Return the (x, y) coordinate for the center point of the cell that contains the specified text.  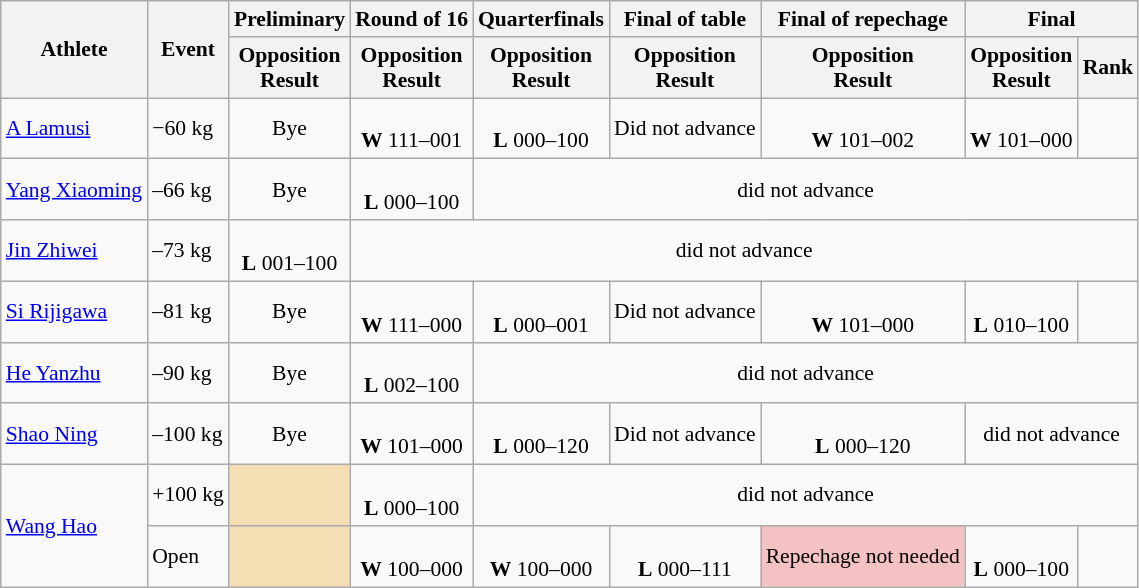
Wang Hao (74, 526)
Athlete (74, 50)
Round of 16 (412, 19)
Final (1052, 19)
–90 kg (188, 372)
W 101–002 (863, 128)
L 000–111 (685, 556)
W 111–001 (412, 128)
Si Rijigawa (74, 312)
−60 kg (188, 128)
Yang Xiaoming (74, 190)
W 111–000 (412, 312)
Rank (1108, 68)
Shao Ning (74, 434)
Jin Zhiwei (74, 250)
L 001–100 (290, 250)
A Lamusi (74, 128)
Quarterfinals (541, 19)
Preliminary (290, 19)
Event (188, 50)
–66 kg (188, 190)
L 010–100 (1022, 312)
–73 kg (188, 250)
Final of repechage (863, 19)
Final of table (685, 19)
Open (188, 556)
+100 kg (188, 496)
He Yanzhu (74, 372)
L 002–100 (412, 372)
Repechage not needed (863, 556)
L 000–001 (541, 312)
–81 kg (188, 312)
–100 kg (188, 434)
